Scan for the cell matching the given text and deliver its (x, y) coordinate at center. 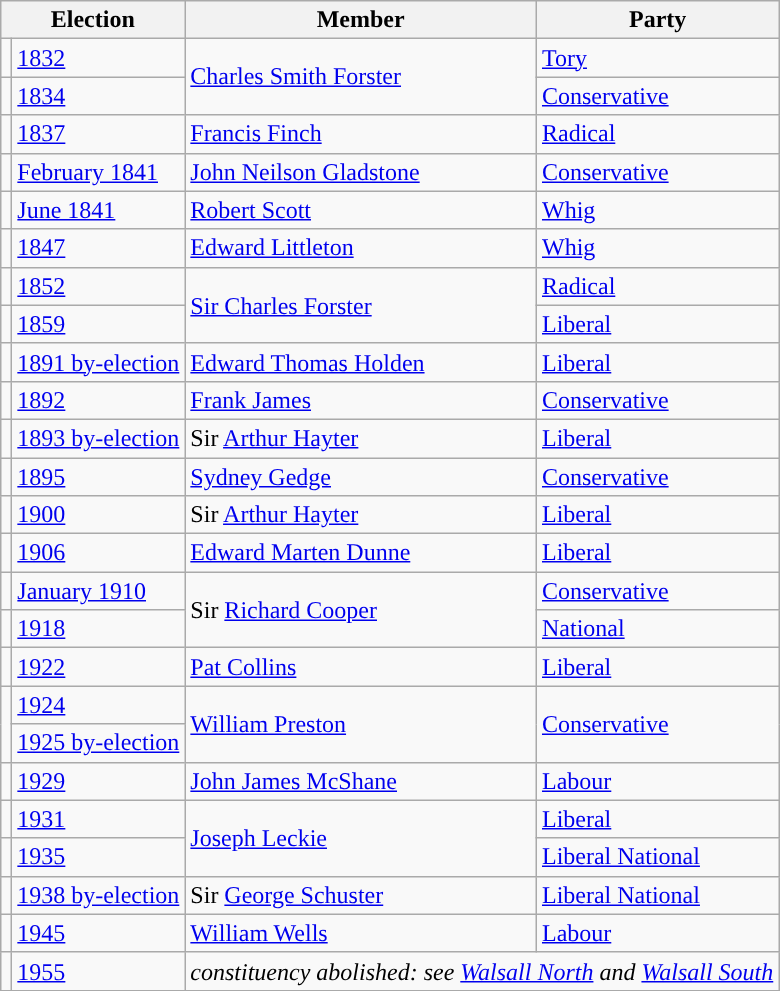
Francis Finch (361, 134)
1892 (98, 400)
1895 (98, 477)
1906 (98, 553)
June 1841 (98, 210)
1918 (98, 629)
1931 (98, 819)
1891 by-election (98, 362)
John Neilson Gladstone (361, 172)
1832 (98, 58)
Tory (657, 58)
1847 (98, 248)
1859 (98, 324)
Sydney Gedge (361, 477)
1955 (98, 971)
Election (93, 20)
Edward Marten Dunne (361, 553)
1929 (98, 781)
Member (361, 20)
Robert Scott (361, 210)
1900 (98, 515)
February 1841 (98, 172)
William Preston (361, 724)
constituency abolished: see Walsall North and Walsall South (482, 971)
William Wells (361, 933)
1945 (98, 933)
1924 (98, 705)
1834 (98, 96)
Edward Thomas Holden (361, 362)
National (657, 629)
1935 (98, 857)
1837 (98, 134)
1852 (98, 286)
Sir Charles Forster (361, 305)
January 1910 (98, 591)
Sir Richard Cooper (361, 610)
Pat Collins (361, 667)
John James McShane (361, 781)
Joseph Leckie (361, 838)
1925 by-election (98, 743)
Edward Littleton (361, 248)
Party (657, 20)
1893 by-election (98, 438)
Frank James (361, 400)
Charles Smith Forster (361, 77)
1938 by-election (98, 895)
Sir George Schuster (361, 895)
1922 (98, 667)
